Return [X, Y] of the center of cell containing provided text 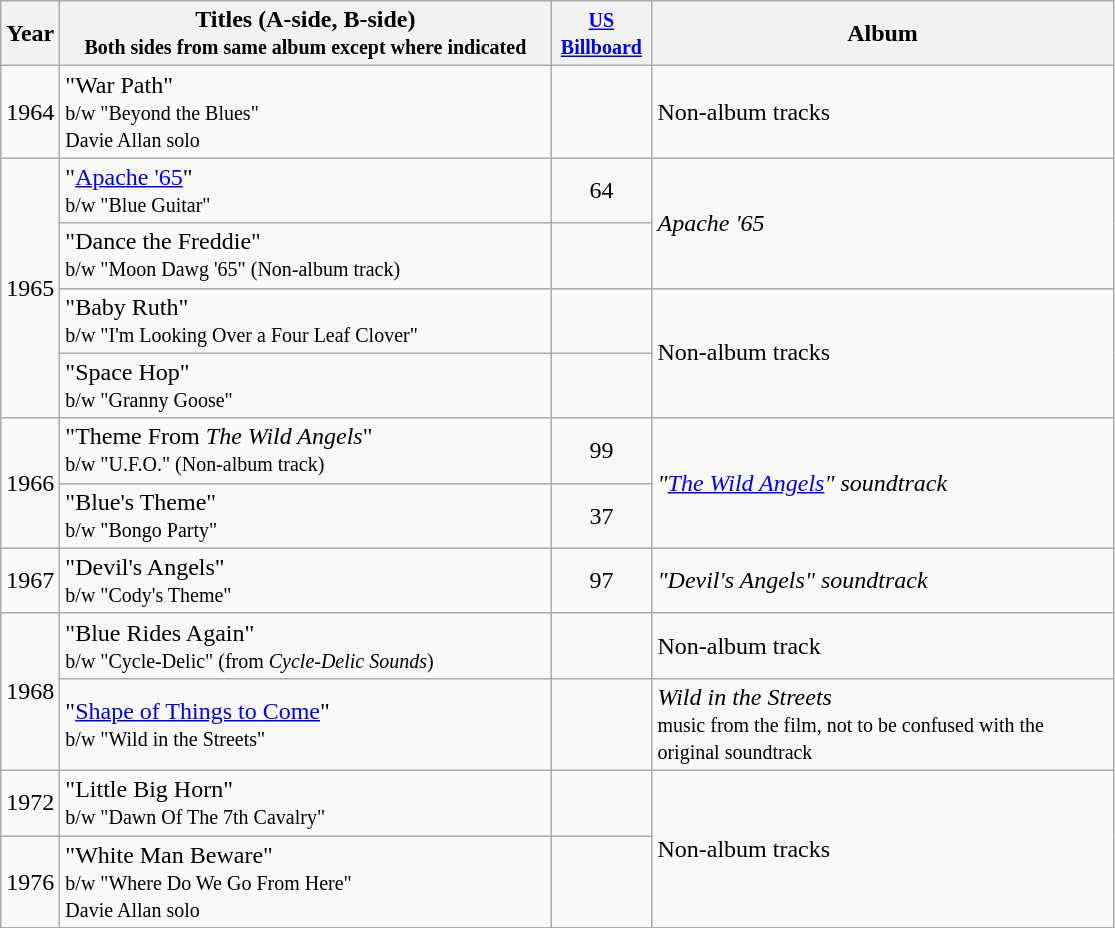
64 [602, 190]
"Little Big Horn"b/w "Dawn Of The 7th Cavalry" [306, 802]
"Blue's Theme"b/w "Bongo Party" [306, 516]
1976 [30, 882]
1972 [30, 802]
"Devil's Angels"b/w "Cody's Theme" [306, 580]
99 [602, 450]
1968 [30, 692]
37 [602, 516]
"Apache '65"b/w "Blue Guitar" [306, 190]
"Theme From The Wild Angels"b/w "U.F.O." (Non-album track) [306, 450]
1966 [30, 483]
"Shape of Things to Come"b/w "Wild in the Streets" [306, 724]
"Baby Ruth"b/w "I'm Looking Over a Four Leaf Clover" [306, 320]
97 [602, 580]
Titles (A-side, B-side)Both sides from same album except where indicated [306, 34]
"Dance the Freddie"b/w "Moon Dawg '65" (Non-album track) [306, 256]
Year [30, 34]
1967 [30, 580]
1964 [30, 112]
Non-album track [882, 646]
"Space Hop"b/w "Granny Goose" [306, 386]
"Blue Rides Again"b/w "Cycle-Delic" (from Cycle-Delic Sounds) [306, 646]
"The Wild Angels" soundtrack [882, 483]
Album [882, 34]
"Devil's Angels" soundtrack [882, 580]
Apache '65 [882, 223]
"War Path"b/w "Beyond the Blues"Davie Allan solo [306, 112]
Wild in the Streetsmusic from the film, not to be confused with the original soundtrack [882, 724]
USBillboard [602, 34]
1965 [30, 288]
"White Man Beware"b/w "Where Do We Go From Here"Davie Allan solo [306, 882]
